Return (x, y) of the center of cell containing provided text 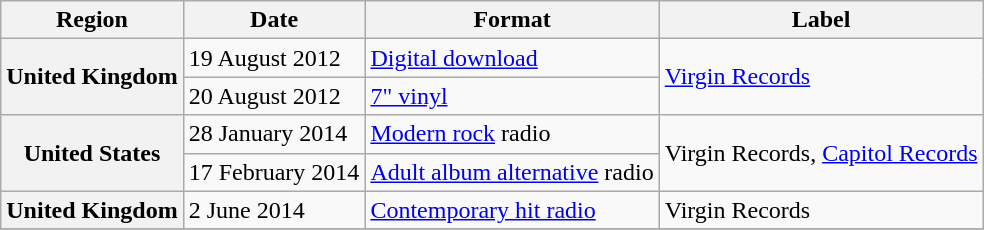
Contemporary hit radio (512, 210)
7" vinyl (512, 96)
Virgin Records, Capitol Records (821, 153)
20 August 2012 (274, 96)
Modern rock radio (512, 134)
Date (274, 20)
Label (821, 20)
2 June 2014 (274, 210)
United States (92, 153)
19 August 2012 (274, 58)
Digital download (512, 58)
17 February 2014 (274, 172)
28 January 2014 (274, 134)
Format (512, 20)
Region (92, 20)
Adult album alternative radio (512, 172)
